Capture the cell that displays the provided text and extract its (X, Y) central coordinate. 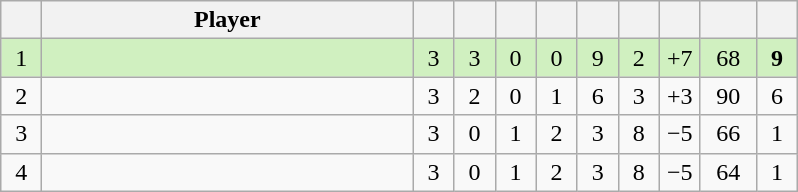
68 (728, 58)
66 (728, 134)
64 (728, 172)
90 (728, 96)
+3 (680, 96)
Player (228, 20)
4 (22, 172)
+7 (680, 58)
